Provide the (x, y) coordinate of the cell's center where the given text is located.  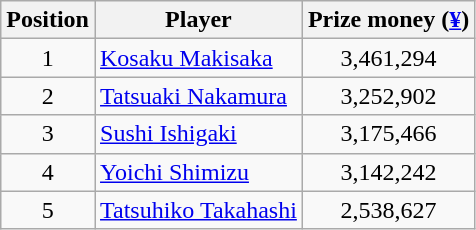
Kosaku Makisaka (198, 58)
Tatsuaki Nakamura (198, 96)
3,175,466 (388, 134)
Player (198, 20)
Tatsuhiko Takahashi (198, 210)
Yoichi Shimizu (198, 172)
3 (48, 134)
Sushi Ishigaki (198, 134)
1 (48, 58)
3,142,242 (388, 172)
2,538,627 (388, 210)
2 (48, 96)
Prize money (¥) (388, 20)
5 (48, 210)
Position (48, 20)
3,252,902 (388, 96)
4 (48, 172)
3,461,294 (388, 58)
